Search for the cell housing the specified text and yield its (x, y) center coordinate. 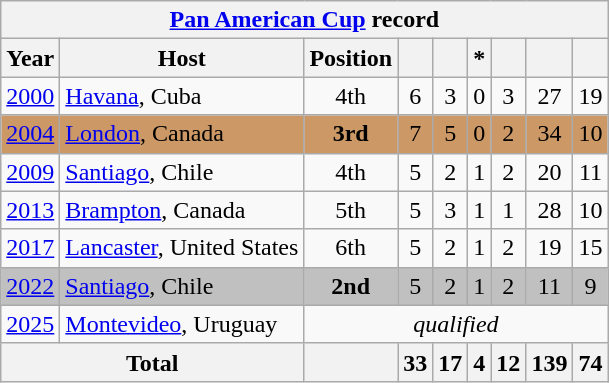
12 (508, 362)
Position (351, 58)
4 (480, 362)
Year (30, 58)
2000 (30, 96)
2025 (30, 324)
3rd (351, 134)
Lancaster, United States (182, 248)
* (480, 58)
2017 (30, 248)
2022 (30, 286)
2009 (30, 172)
Pan American Cup record (304, 20)
Havana, Cuba (182, 96)
17 (450, 362)
qualified (456, 324)
74 (590, 362)
28 (550, 210)
Brampton, Canada (182, 210)
Montevideo, Uruguay (182, 324)
33 (416, 362)
2013 (30, 210)
27 (550, 96)
7 (416, 134)
15 (590, 248)
Total (152, 362)
2nd (351, 286)
20 (550, 172)
34 (550, 134)
London, Canada (182, 134)
139 (550, 362)
9 (590, 286)
5th (351, 210)
6 (416, 96)
Host (182, 58)
2004 (30, 134)
6th (351, 248)
